Scan for the cell matching the given text and deliver its (X, Y) coordinate at center. 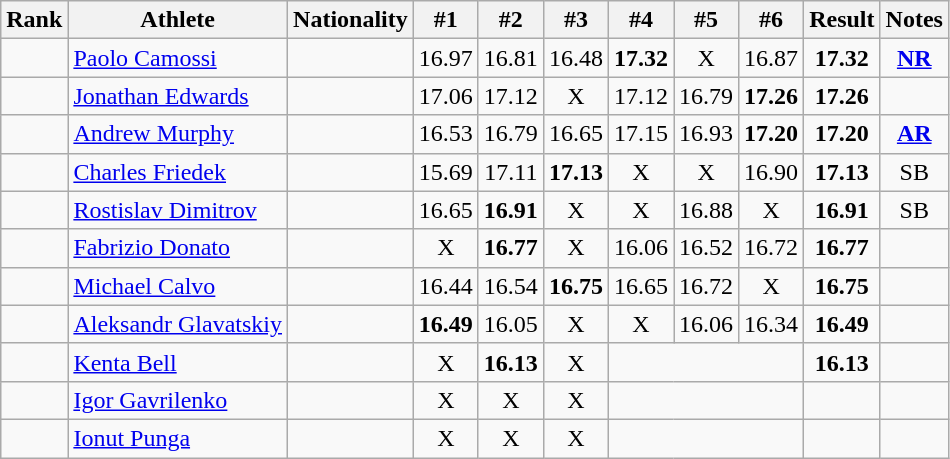
NR (914, 58)
16.53 (446, 134)
Charles Friedek (178, 172)
17.06 (446, 96)
Paolo Camossi (178, 58)
16.48 (576, 58)
16.87 (772, 58)
17.15 (640, 134)
17.11 (510, 172)
Nationality (351, 20)
#1 (446, 20)
Notes (914, 20)
Kenta Bell (178, 362)
16.44 (446, 286)
#6 (772, 20)
Andrew Murphy (178, 134)
Igor Gavrilenko (178, 400)
15.69 (446, 172)
Michael Calvo (178, 286)
16.88 (706, 210)
#2 (510, 20)
Athlete (178, 20)
16.34 (772, 324)
#5 (706, 20)
16.05 (510, 324)
16.81 (510, 58)
Rostislav Dimitrov (178, 210)
Aleksandr Glavatskiy (178, 324)
16.54 (510, 286)
#4 (640, 20)
#3 (576, 20)
Rank (34, 20)
Ionut Punga (178, 438)
16.90 (772, 172)
16.97 (446, 58)
Fabrizio Donato (178, 248)
16.52 (706, 248)
Jonathan Edwards (178, 96)
Result (842, 20)
AR (914, 134)
16.93 (706, 134)
